Find where the given text appears and provide that cell's center as (X, Y) coordinate. 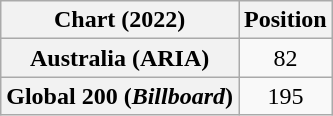
195 (285, 96)
82 (285, 58)
Australia (ARIA) (120, 58)
Position (285, 20)
Global 200 (Billboard) (120, 96)
Chart (2022) (120, 20)
